Provide the [x, y] coordinate of the cell's center where the given text is located.  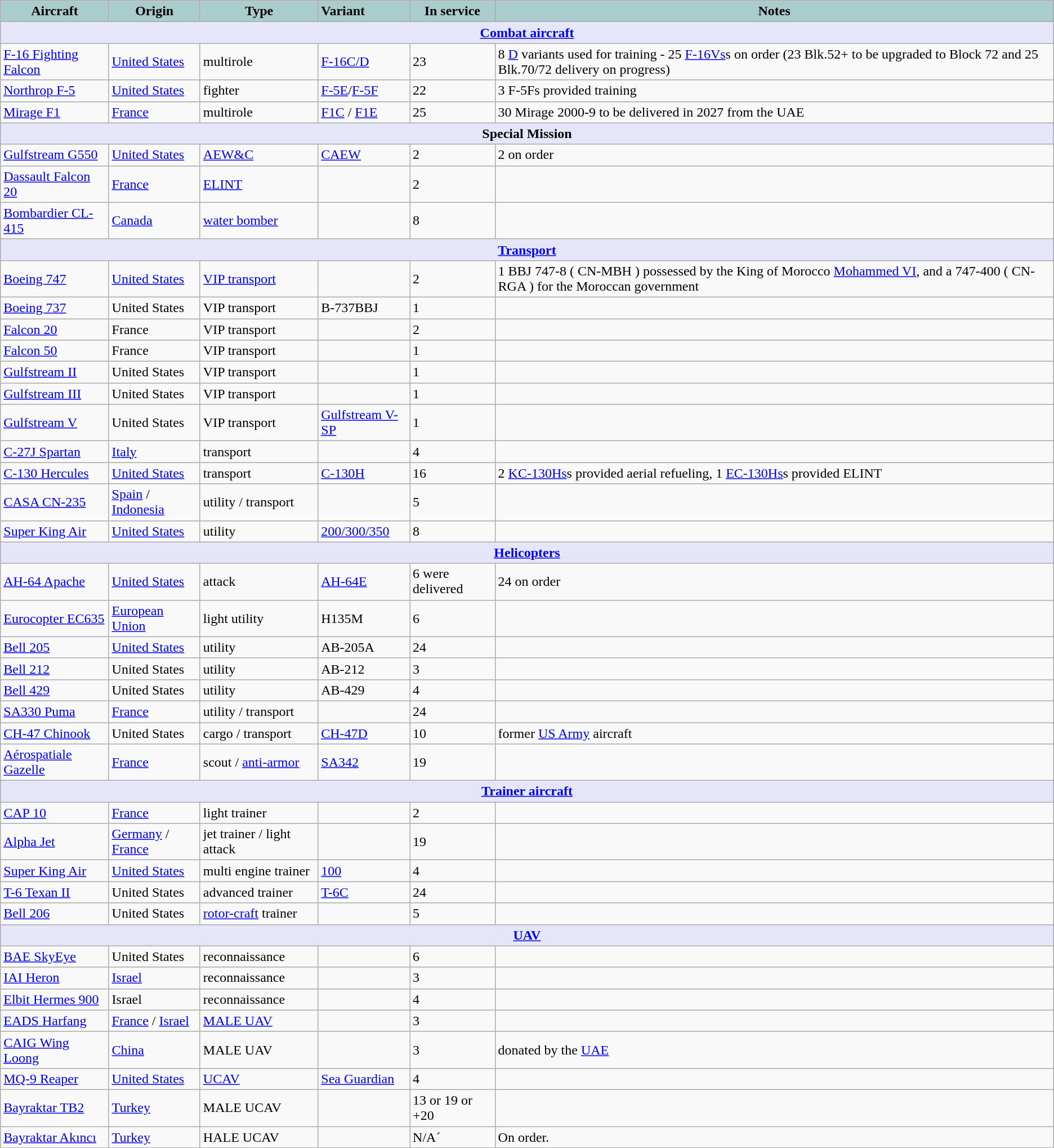
F-16C/D [364, 62]
Trainer aircraft [527, 791]
donated by the UAE [774, 1050]
Gulfstream V [55, 422]
Alpha Jet [55, 842]
AB-212 [364, 669]
light utility [259, 619]
Bell 205 [55, 647]
On order. [774, 1137]
Eurocopter EC635 [55, 619]
Type [259, 11]
Combat aircraft [527, 33]
SA330 Puma [55, 711]
Dassault Falcon 20 [55, 184]
Special Mission [527, 134]
Sea Guardian [364, 1079]
AH-64E [364, 581]
Germany / France [154, 842]
rotor-craft trainer [259, 914]
2 on order [774, 155]
EADS Harfang [55, 1021]
Falcon 50 [55, 351]
Northrop F-5 [55, 91]
In service [453, 11]
IAI Heron [55, 978]
10 [453, 733]
CH-47 Chinook [55, 733]
6 were delivered [453, 581]
UCAV [259, 1079]
attack [259, 581]
Gulfstream V-SP [364, 422]
SA342 [364, 763]
Falcon 20 [55, 330]
Bayraktar Akıncı [55, 1137]
Notes [774, 11]
8 D variants used for training - 25 F-16Vss on order (23 Blk.52+ to be upgraded to Block 72 and 25 Blk.70/72 delivery on progress) [774, 62]
30 Mirage 2000-9 to be delivered in 2027 from the UAE [774, 112]
Gulfstream III [55, 394]
France / Israel [154, 1021]
Bell 206 [55, 914]
Boeing 737 [55, 308]
Italy [154, 452]
BAE SkyEye [55, 956]
24 on order [774, 581]
Bombardier CL-415 [55, 221]
multi engine trainer [259, 871]
Bell 212 [55, 669]
F-16 Fighting Falcon [55, 62]
CAP 10 [55, 813]
H135M [364, 619]
jet trainer / light attack [259, 842]
Bell 429 [55, 690]
UAV [527, 935]
Helicopters [527, 553]
AEW&C [259, 155]
Gulfstream II [55, 372]
Canada [154, 221]
22 [453, 91]
C-27J Spartan [55, 452]
3 F-5Fs provided training [774, 91]
25 [453, 112]
F-5E/F-5F [364, 91]
N/A´ [453, 1137]
European Union [154, 619]
water bomber [259, 221]
CAIG Wing Loong [55, 1050]
Mirage F1 [55, 112]
CH-47D [364, 733]
MALE UCAV [259, 1107]
Elbit Hermes 900 [55, 999]
100 [364, 871]
C-130H [364, 473]
C-130 Hercules [55, 473]
advanced trainer [259, 892]
13 or 19 or +20 [453, 1107]
MQ-9 Reaper [55, 1079]
China [154, 1050]
Gulfstream G550 [55, 155]
16 [453, 473]
scout / anti-armor [259, 763]
AH-64 Apache [55, 581]
cargo / transport [259, 733]
ELINT [259, 184]
T-6 Texan II [55, 892]
F1C / F1E [364, 112]
2 KC-130Hss provided aerial refueling, 1 EC-130Hss provided ELINT [774, 473]
200/300/350 [364, 531]
CASA CN-235 [55, 502]
light trainer [259, 813]
Spain / Indonesia [154, 502]
AB-205A [364, 647]
Bayraktar TB2 [55, 1107]
Origin [154, 11]
23 [453, 62]
CAEW [364, 155]
Aircraft [55, 11]
former US Army aircraft [774, 733]
fighter [259, 91]
Boeing 747 [55, 278]
1 BBJ 747-8 ( CN-MBH ) possessed by the King of Morocco Mohammed VI, and a 747-400 ( CN-RGA ) for the Moroccan government [774, 278]
Transport [527, 250]
B-737BBJ [364, 308]
HALE UCAV [259, 1137]
AB-429 [364, 690]
Variant [364, 11]
T-6C [364, 892]
Aérospatiale Gazelle [55, 763]
